Capture the cell that displays the provided text and extract its [X, Y] central coordinate. 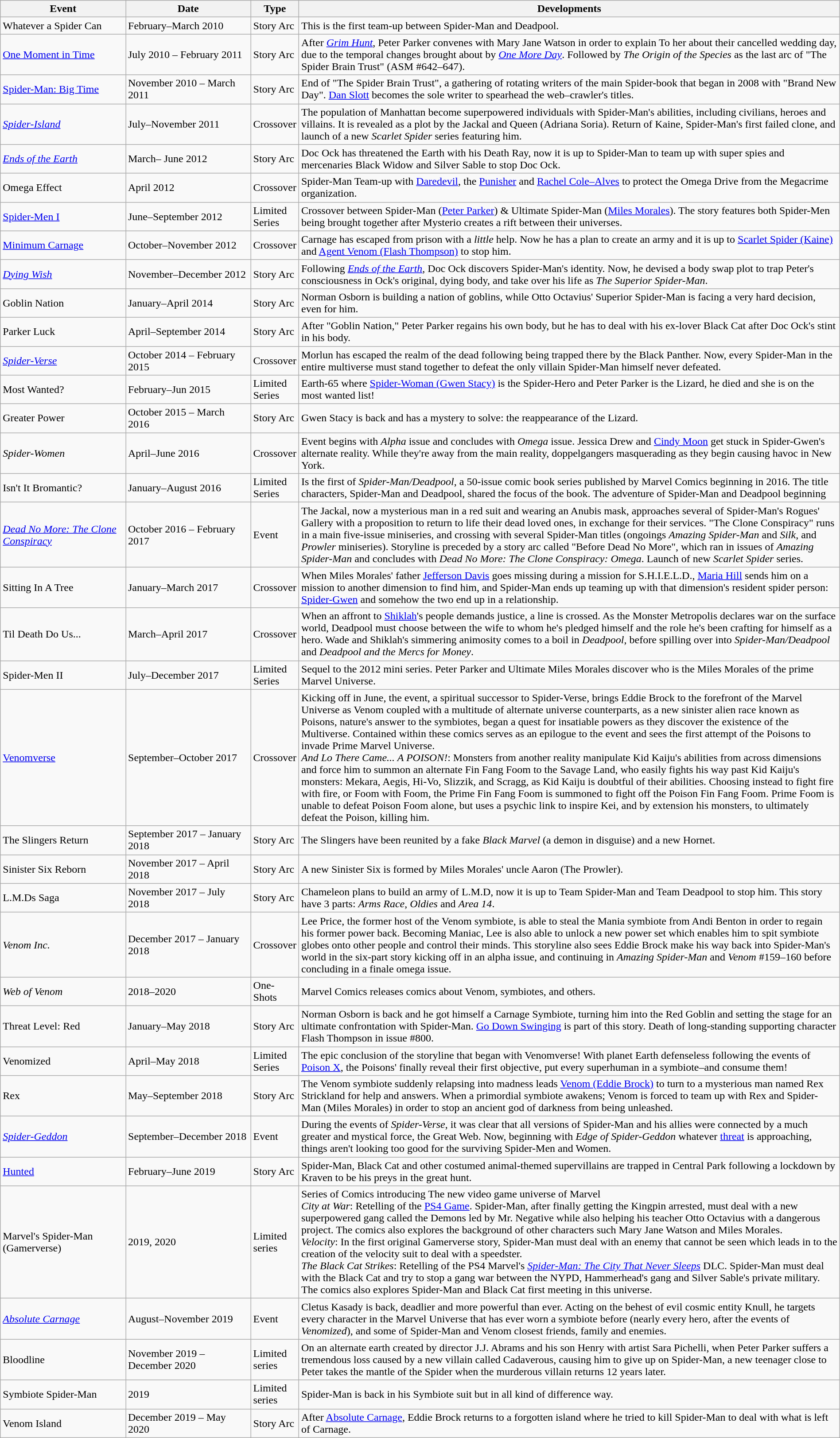
Venom Island [63, 1423]
August–November 2019 [189, 1319]
Spider-Women [63, 453]
Sinister Six Reborn [63, 869]
January–May 2018 [189, 1026]
November 2010 – March 2011 [189, 89]
L.M.Ds Saga [63, 898]
Spider-Men I [63, 216]
July–November 2011 [189, 124]
Sitting In A Tree [63, 587]
December 2017 – January 2018 [189, 944]
Spider-Man Team-up with Daredevil, the Punisher and Rachel Cole–Alves to protect the Omega Drive from the Megacrime organization. [569, 188]
Spider-Verse [63, 361]
November 2017 – April 2018 [189, 869]
Venomized [63, 1061]
Parker Luck [63, 331]
November 2019 – December 2020 [189, 1360]
Whatever a Spider Can [63, 26]
Absolute Carnage [63, 1319]
The Slingers have been reunited by a fake Black Marvel (a demon in disguise) and a new Hornet. [569, 840]
July–December 2017 [189, 675]
April–June 2016 [189, 453]
One-Shots [275, 991]
Isn't It Bromantic? [63, 488]
2019, 2020 [189, 1242]
Spider-Man is back in his Symbiote suit but in all kind of difference way. [569, 1395]
November–December 2012 [189, 274]
February–Jun 2015 [189, 390]
April–September 2014 [189, 331]
Greater Power [63, 418]
May–September 2018 [189, 1096]
Venomverse [63, 758]
2019 [189, 1395]
Spider-Men II [63, 675]
After Absolute Carnage, Eddie Brock returns to a forgotten island where he tried to kill Spider-Man to deal with what is left of Carnage. [569, 1423]
Date [189, 9]
One Moment in Time [63, 54]
January–March 2017 [189, 587]
Marvel's Spider-Man (Gamerverse) [63, 1242]
Omega Effect [63, 188]
November 2017 – July 2018 [189, 898]
Minimum Carnage [63, 245]
March– June 2012 [189, 159]
Dying Wish [63, 274]
Earth-65 where Spider-Woman (Gwen Stacy) is the Spider-Hero and Peter Parker is the Lizard, he died and she is on the most wanted list! [569, 390]
March–April 2017 [189, 634]
June–September 2012 [189, 216]
Threat Level: Red [63, 1026]
The Slingers Return [63, 840]
After "Goblin Nation," Peter Parker regains his own body, but he has to deal with his ex-lover Black Cat after Doc Ock's stint in his body. [569, 331]
Hunted [63, 1171]
April–May 2018 [189, 1061]
This is the first team-up between Spider-Man and Deadpool. [569, 26]
Developments [569, 9]
September–October 2017 [189, 758]
October 2015 – March 2016 [189, 418]
Gwen Stacy is back and has a mystery to solve: the reappearance of the Lizard. [569, 418]
September 2017 – January 2018 [189, 840]
Most Wanted? [63, 390]
Rex [63, 1096]
A new Sinister Six is formed by Miles Morales' uncle Aaron (The Prowler). [569, 869]
Bloodline [63, 1360]
Til Death Do Us... [63, 634]
2018–2020 [189, 991]
February–March 2010 [189, 26]
Norman Osborn is building a nation of goblins, while Otto Octavius' Superior Spider-Man is facing a very hard decision, even for him. [569, 303]
Ends of the Earth [63, 159]
October–November 2012 [189, 245]
October 2016 – February 2017 [189, 535]
July 2010 – February 2011 [189, 54]
Spider-Island [63, 124]
Goblin Nation [63, 303]
Sequel to the 2012 mini series. Peter Parker and Ultimate Miles Morales discover who is the Miles Morales of the prime Marvel Universe. [569, 675]
Dead No More: The Clone Conspiracy [63, 535]
January–April 2014 [189, 303]
Marvel Comics releases comics about Venom, symbiotes, and others. [569, 991]
December 2019 – May 2020 [189, 1423]
Symbiote Spider-Man [63, 1395]
April 2012 [189, 188]
February–June 2019 [189, 1171]
September–December 2018 [189, 1137]
Spider-Man: Big Time [63, 89]
Web of Venom [63, 991]
Spider-Geddon [63, 1137]
Type [275, 9]
October 2014 – February 2015 [189, 361]
January–August 2016 [189, 488]
Venom Inc. [63, 944]
